Pinpoint the cell where the given text exists, returning its (X, Y) midpoint coordinate. 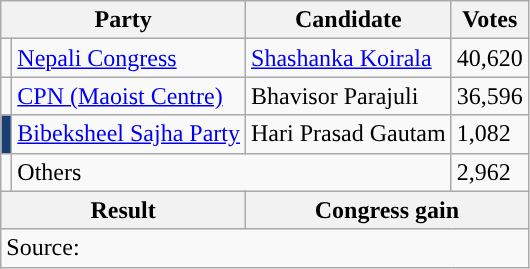
Others (232, 172)
2,962 (490, 172)
Nepali Congress (129, 58)
36,596 (490, 96)
1,082 (490, 134)
40,620 (490, 58)
Party (124, 20)
Bhavisor Parajuli (349, 96)
Hari Prasad Gautam (349, 134)
Votes (490, 20)
Result (124, 210)
Congress gain (388, 210)
Source: (264, 248)
CPN (Maoist Centre) (129, 96)
Candidate (349, 20)
Shashanka Koirala (349, 58)
Bibeksheel Sajha Party (129, 134)
